Output the [x, y] coordinate of the center of the cell containing the given text.  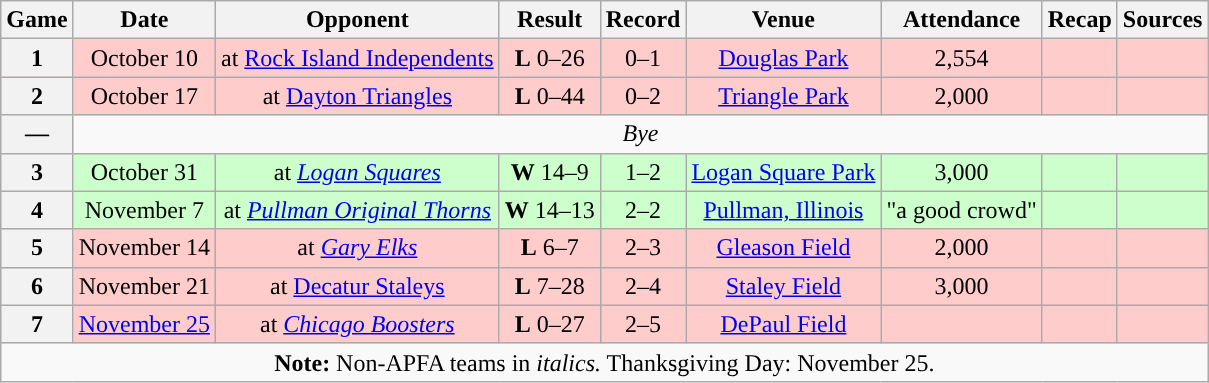
October 31 [144, 172]
Result [550, 20]
W 14–9 [550, 172]
at Rock Island Independents [357, 58]
3 [37, 172]
— [37, 134]
at Dayton Triangles [357, 96]
Note: Non-APFA teams in italics. Thanksgiving Day: November 25. [604, 362]
7 [37, 324]
L 0–26 [550, 58]
Record [643, 20]
November 14 [144, 248]
at Logan Squares [357, 172]
Recap [1080, 20]
5 [37, 248]
Logan Square Park [784, 172]
Game [37, 20]
2 [37, 96]
November 7 [144, 210]
at Gary Elks [357, 248]
L 7–28 [550, 286]
Douglas Park [784, 58]
2–2 [643, 210]
Gleason Field [784, 248]
Opponent [357, 20]
October 10 [144, 58]
L 0–44 [550, 96]
1–2 [643, 172]
2,554 [962, 58]
Venue [784, 20]
Triangle Park [784, 96]
Attendance [962, 20]
November 25 [144, 324]
0–1 [643, 58]
DePaul Field [784, 324]
Sources [1162, 20]
Date [144, 20]
W 14–13 [550, 210]
at Decatur Staleys [357, 286]
October 17 [144, 96]
4 [37, 210]
2–3 [643, 248]
Staley Field [784, 286]
Pullman, Illinois [784, 210]
"a good crowd" [962, 210]
Bye [640, 134]
L 0–27 [550, 324]
1 [37, 58]
at Pullman Original Thorns [357, 210]
L 6–7 [550, 248]
0–2 [643, 96]
2–4 [643, 286]
at Chicago Boosters [357, 324]
6 [37, 286]
November 21 [144, 286]
2–5 [643, 324]
